For the text-containing cell, return its midpoint in (X, Y) coordinate format. 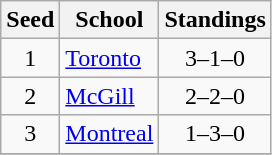
Toronto (110, 58)
1–3–0 (215, 134)
Seed (30, 20)
McGill (110, 96)
Standings (215, 20)
School (110, 20)
Montreal (110, 134)
2 (30, 96)
1 (30, 58)
3 (30, 134)
3–1–0 (215, 58)
2–2–0 (215, 96)
